Locate the cell with the specified text and output its [x, y] center coordinate. 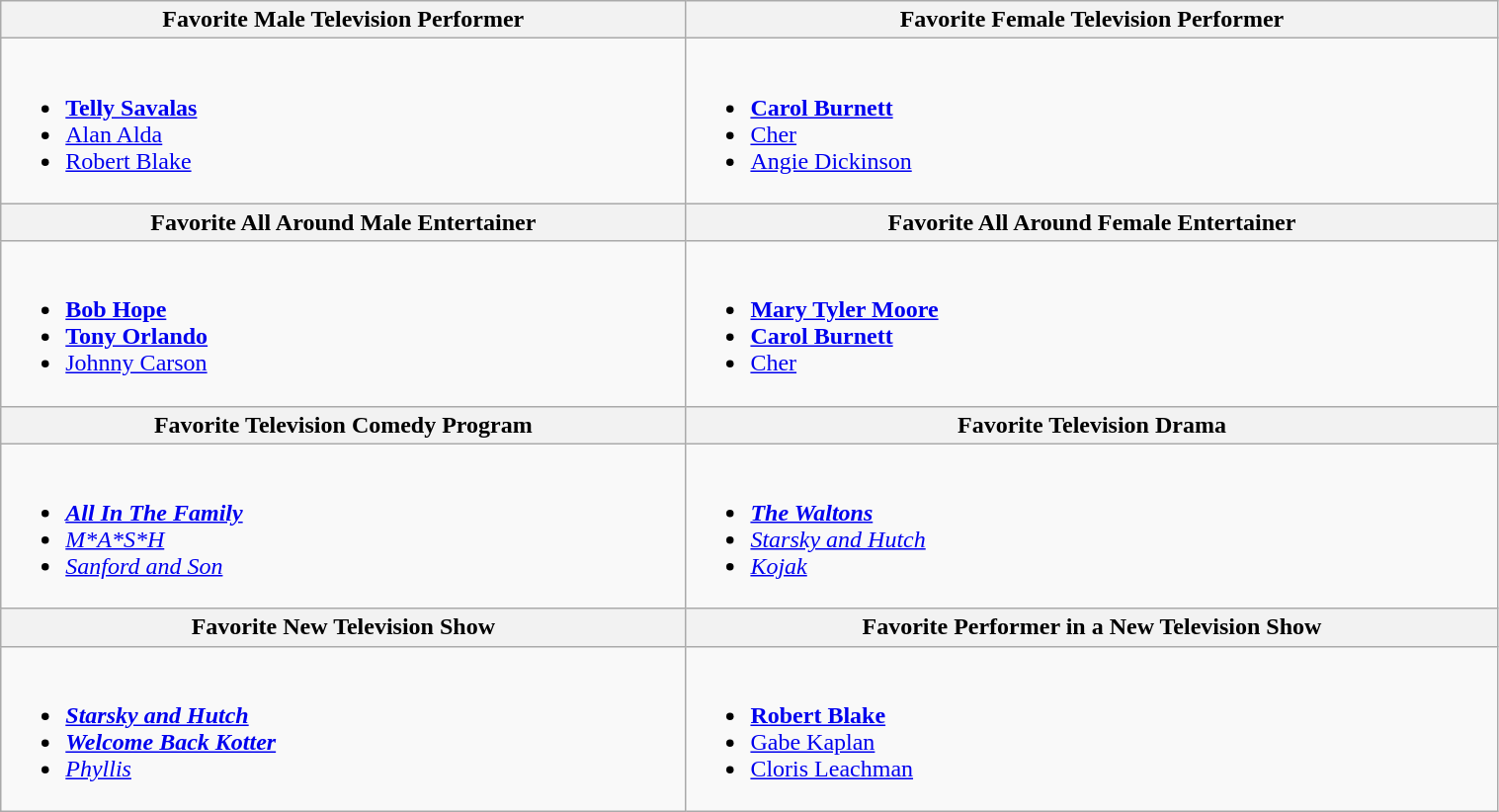
Favorite Television Drama [1092, 425]
Bob HopeTony OrlandoJohnny Carson [344, 324]
Carol BurnettCherAngie Dickinson [1092, 121]
Favorite Performer in a New Television Show [1092, 627]
Favorite All Around Male Entertainer [344, 222]
Mary Tyler MooreCarol BurnettCher [1092, 324]
Favorite Female Television Performer [1092, 20]
Robert BlakeGabe KaplanCloris Leachman [1092, 729]
All In The FamilyM*A*S*HSanford and Son [344, 526]
Starsky and HutchWelcome Back KotterPhyllis [344, 729]
Telly SavalasAlan AldaRobert Blake [344, 121]
Favorite Television Comedy Program [344, 425]
The WaltonsStarsky and HutchKojak [1092, 526]
Favorite All Around Female Entertainer [1092, 222]
Favorite New Television Show [344, 627]
Favorite Male Television Performer [344, 20]
